Capture the cell that displays the provided text and extract its [x, y] central coordinate. 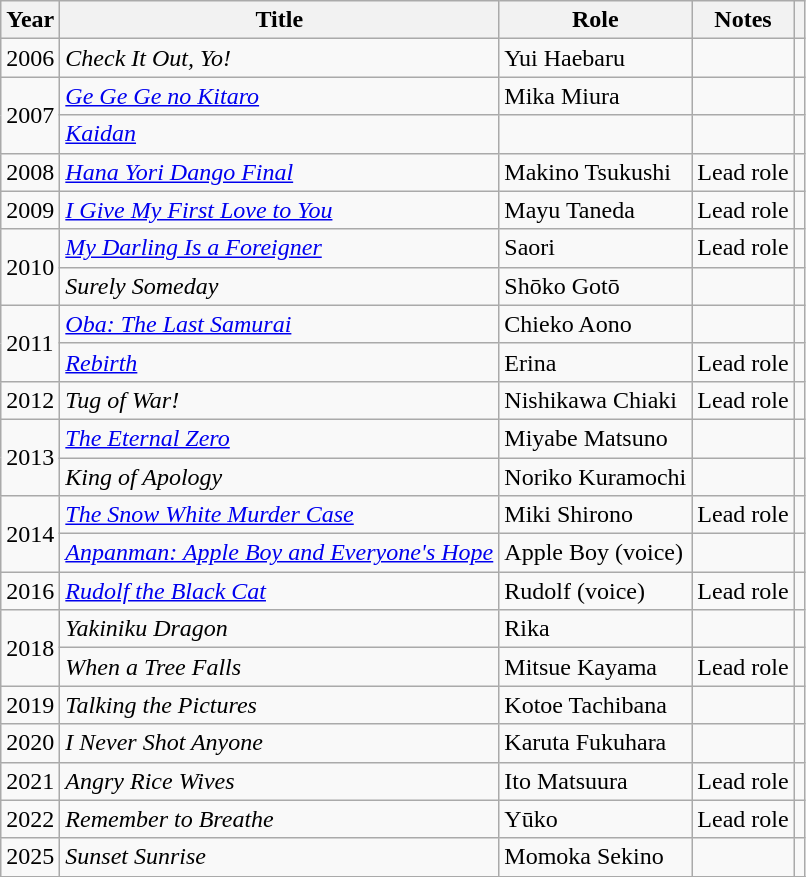
Miki Shirono [596, 515]
Title [280, 20]
Oba: The Last Samurai [280, 324]
I Give My First Love to You [280, 210]
The Snow White Murder Case [280, 515]
Ge Ge Ge no Kitaro [280, 96]
Role [596, 20]
2020 [30, 743]
Karuta Fukuhara [596, 743]
2011 [30, 343]
Chieko Aono [596, 324]
Tug of War! [280, 400]
2021 [30, 781]
Miyabe Matsuno [596, 438]
King of Apology [280, 477]
Makino Tsukushi [596, 172]
Remember to Breathe [280, 819]
2006 [30, 58]
Momoka Sekino [596, 857]
Ito Matsuura [596, 781]
2016 [30, 591]
2007 [30, 115]
Yūko [596, 819]
2019 [30, 705]
Rika [596, 629]
Mika Miura [596, 96]
Anpanman: Apple Boy and Everyone's Hope [280, 553]
Apple Boy (voice) [596, 553]
Sunset Sunrise [280, 857]
Erina [596, 362]
2012 [30, 400]
I Never Shot Anyone [280, 743]
2013 [30, 457]
2025 [30, 857]
2010 [30, 267]
Notes [743, 20]
2022 [30, 819]
Check It Out, Yo! [280, 58]
Noriko Kuramochi [596, 477]
Hana Yori Dango Final [280, 172]
Surely Someday [280, 286]
Saori [596, 248]
Yakiniku Dragon [280, 629]
My Darling Is a Foreigner [280, 248]
Mayu Taneda [596, 210]
Talking the Pictures [280, 705]
Kotoe Tachibana [596, 705]
Shōko Gotō [596, 286]
Year [30, 20]
Kaidan [280, 134]
Rudolf (voice) [596, 591]
Angry Rice Wives [280, 781]
Nishikawa Chiaki [596, 400]
2014 [30, 534]
2018 [30, 648]
Rebirth [280, 362]
When a Tree Falls [280, 667]
2009 [30, 210]
Yui Haebaru [596, 58]
2008 [30, 172]
The Eternal Zero [280, 438]
Mitsue Kayama [596, 667]
Rudolf the Black Cat [280, 591]
